Pinpoint the cell where the given text exists, returning its (x, y) midpoint coordinate. 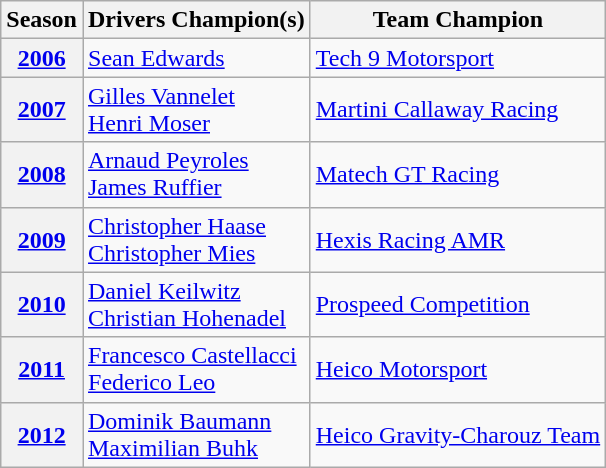
Francesco Castellacci Federico Leo (196, 370)
Martini Callaway Racing (458, 110)
2007 (42, 110)
2008 (42, 174)
Dominik Baumann Maximilian Buhk (196, 434)
2009 (42, 240)
Daniel Keilwitz Christian Hohenadel (196, 304)
2006 (42, 58)
Arnaud Peyroles James Ruffier (196, 174)
Team Champion (458, 20)
Season (42, 20)
Hexis Racing AMR (458, 240)
2010 (42, 304)
Christopher Haase Christopher Mies (196, 240)
Sean Edwards (196, 58)
Matech GT Racing (458, 174)
2012 (42, 434)
Prospeed Competition (458, 304)
Drivers Champion(s) (196, 20)
Tech 9 Motorsport (458, 58)
Gilles Vannelet Henri Moser (196, 110)
Heico Gravity-Charouz Team (458, 434)
2011 (42, 370)
Heico Motorsport (458, 370)
